Locate the cell with the specified text and output its (x, y) center coordinate. 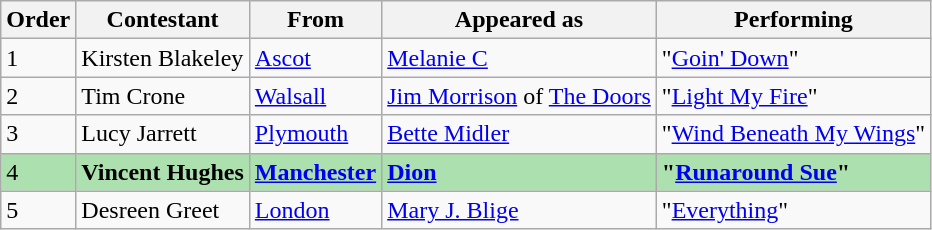
Performing (793, 20)
Vincent Hughes (163, 172)
2 (38, 96)
Ascot (315, 58)
Bette Midler (520, 134)
"Light My Fire" (793, 96)
Kirsten Blakeley (163, 58)
"Everything" (793, 210)
5 (38, 210)
Contestant (163, 20)
Order (38, 20)
Dion (520, 172)
London (315, 210)
"Goin' Down" (793, 58)
Walsall (315, 96)
Melanie C (520, 58)
Mary J. Blige (520, 210)
3 (38, 134)
Plymouth (315, 134)
Lucy Jarrett (163, 134)
"Wind Beneath My Wings" (793, 134)
Jim Morrison of The Doors (520, 96)
1 (38, 58)
Manchester (315, 172)
"Runaround Sue" (793, 172)
Appeared as (520, 20)
Tim Crone (163, 96)
Desreen Greet (163, 210)
4 (38, 172)
From (315, 20)
